Capture the cell that displays the provided text and extract its [x, y] central coordinate. 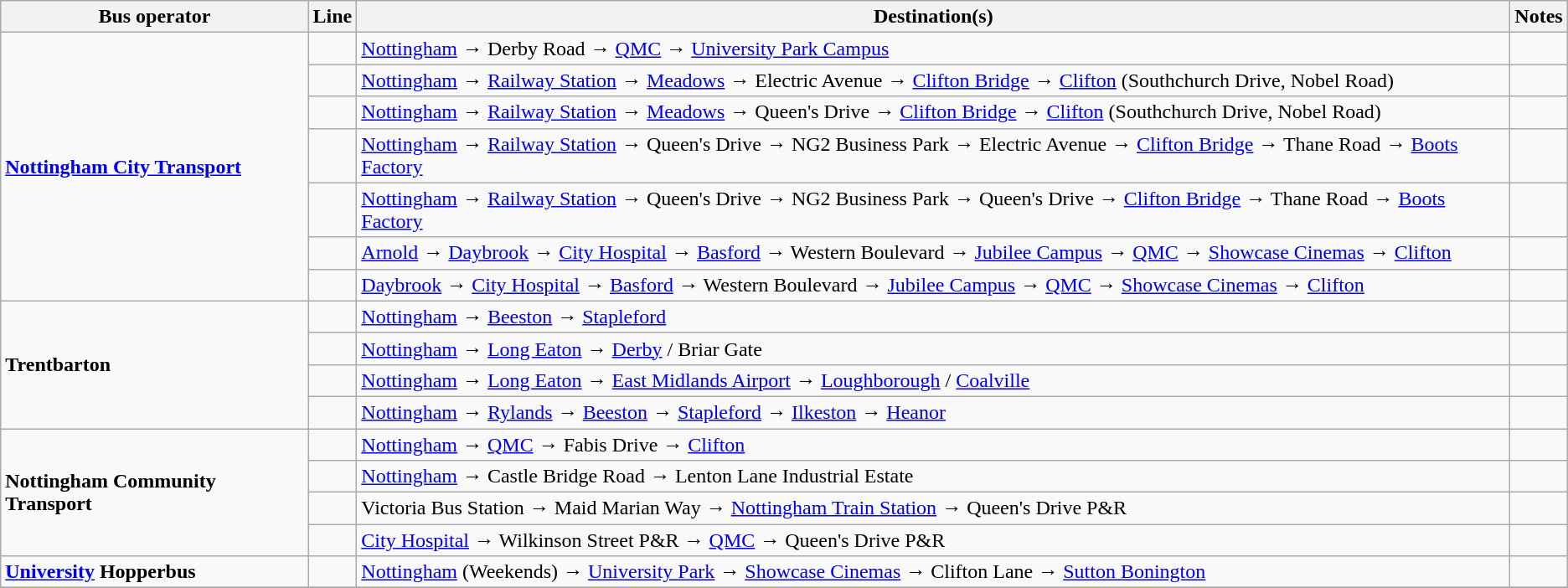
Nottingham Community Transport [154, 493]
City Hospital → Wilkinson Street P&R → QMC → Queen's Drive P&R [933, 540]
Line [333, 17]
Nottingham → Long Eaton → Derby / Briar Gate [933, 348]
Nottingham → Railway Station → Meadows → Queen's Drive → Clifton Bridge → Clifton (Southchurch Drive, Nobel Road) [933, 112]
Nottingham → Beeston → Stapleford [933, 317]
Trentbarton [154, 364]
Destination(s) [933, 17]
Nottingham → Rylands → Beeston → Stapleford → Ilkeston → Heanor [933, 412]
Victoria Bus Station → Maid Marian Way → Nottingham Train Station → Queen's Drive P&R [933, 508]
Nottingham → Railway Station → Queen's Drive → NG2 Business Park → Queen's Drive → Clifton Bridge → Thane Road → Boots Factory [933, 209]
Bus operator [154, 17]
Nottingham → Castle Bridge Road → Lenton Lane Industrial Estate [933, 477]
Nottingham (Weekends) → University Park → Showcase Cinemas → Clifton Lane → Sutton Bonington [933, 572]
Arnold → Daybrook → City Hospital → Basford → Western Boulevard → Jubilee Campus → QMC → Showcase Cinemas → Clifton [933, 253]
Nottingham → Long Eaton → East Midlands Airport → Loughborough / Coalville [933, 380]
Nottingham → Derby Road → QMC → University Park Campus [933, 49]
Nottingham City Transport [154, 167]
Daybrook → City Hospital → Basford → Western Boulevard → Jubilee Campus → QMC → Showcase Cinemas → Clifton [933, 285]
Nottingham → Railway Station → Meadows → Electric Avenue → Clifton Bridge → Clifton (Southchurch Drive, Nobel Road) [933, 80]
Nottingham → Railway Station → Queen's Drive → NG2 Business Park → Electric Avenue → Clifton Bridge → Thane Road → Boots Factory [933, 156]
Nottingham → QMC → Fabis Drive → Clifton [933, 445]
University Hopperbus [154, 572]
Notes [1539, 17]
